Find where the given text appears and provide that cell's center as (X, Y) coordinate. 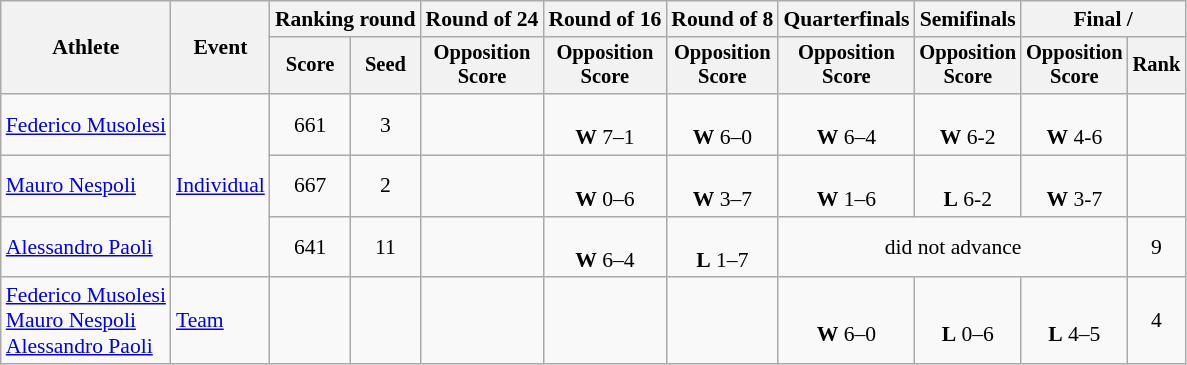
L 4–5 (1074, 322)
Mauro Nespoli (86, 186)
Individual (220, 186)
L 6-2 (968, 186)
Rank (1157, 66)
3 (385, 124)
W 0–6 (604, 186)
W 1–6 (846, 186)
L 1–7 (722, 248)
Ranking round (346, 19)
9 (1157, 248)
Team (220, 322)
W 3–7 (722, 186)
W 4-6 (1074, 124)
Round of 24 (482, 19)
W 3-7 (1074, 186)
11 (385, 248)
Alessandro Paoli (86, 248)
W 6-2 (968, 124)
did not advance (952, 248)
661 (310, 124)
Semifinals (968, 19)
Final / (1103, 19)
Quarterfinals (846, 19)
Event (220, 48)
Federico MusolesiMauro NespoliAlessandro Paoli (86, 322)
Round of 8 (722, 19)
L 0–6 (968, 322)
641 (310, 248)
Score (310, 66)
W 7–1 (604, 124)
Round of 16 (604, 19)
2 (385, 186)
Athlete (86, 48)
4 (1157, 322)
Federico Musolesi (86, 124)
667 (310, 186)
Seed (385, 66)
